Locate the cell with the specified text and output its [x, y] center coordinate. 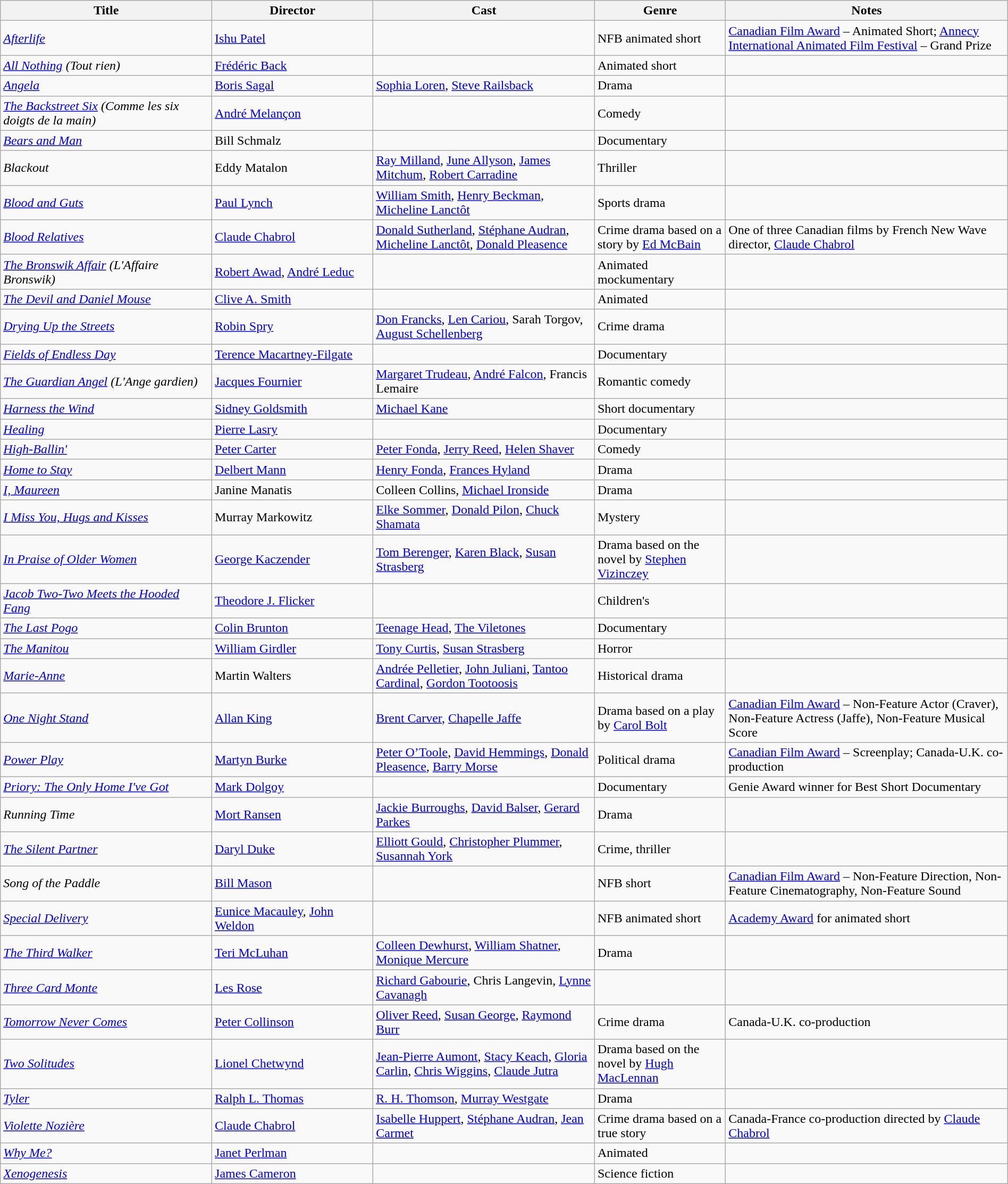
Robin Spry [292, 327]
The Guardian Angel (L'Ange gardien) [106, 382]
Tom Berenger, Karen Black, Susan Strasberg [484, 559]
Margaret Trudeau, André Falcon, Francis Lemaire [484, 382]
Xenogenesis [106, 1173]
William Smith, Henry Beckman, Micheline Lanctôt [484, 202]
The Silent Partner [106, 849]
Drying Up the Streets [106, 327]
Daryl Duke [292, 849]
The Devil and Daniel Mouse [106, 299]
I Miss You, Hugs and Kisses [106, 517]
Why Me? [106, 1153]
I, Maureen [106, 490]
Teenage Head, The Viletones [484, 628]
Michael Kane [484, 409]
Peter O’Toole, David Hemmings, Donald Pleasence, Barry Morse [484, 760]
Blackout [106, 168]
Canada-France co-production directed by Claude Chabrol [867, 1125]
Fields of Endless Day [106, 354]
Tony Curtis, Susan Strasberg [484, 648]
Drama based on the novel by Stephen Vizinczey [660, 559]
George Kaczender [292, 559]
Bill Mason [292, 884]
Teri McLuhan [292, 953]
Peter Collinson [292, 1022]
Marie-Anne [106, 676]
Les Rose [292, 987]
One of three Canadian films by French New Wave director, Claude Chabrol [867, 237]
Canadian Film Award – Screenplay; Canada-U.K. co-production [867, 760]
Crime, thriller [660, 849]
Paul Lynch [292, 202]
Academy Award for animated short [867, 918]
Janine Manatis [292, 490]
Murray Markowitz [292, 517]
James Cameron [292, 1173]
Tomorrow Never Comes [106, 1022]
Science fiction [660, 1173]
Romantic comedy [660, 382]
Elliott Gould, Christopher Plummer, Susannah York [484, 849]
Healing [106, 429]
Mark Dolgoy [292, 787]
Frédéric Back [292, 65]
Eunice Macauley, John Weldon [292, 918]
Lionel Chetwynd [292, 1064]
Jean-Pierre Aumont, Stacy Keach, Gloria Carlin, Chris Wiggins, Claude Jutra [484, 1064]
In Praise of Older Women [106, 559]
The Bronswik Affair (L'Affaire Bronswik) [106, 271]
Martyn Burke [292, 760]
Title [106, 11]
Historical drama [660, 676]
Colleen Collins, Michael Ironside [484, 490]
Janet Perlman [292, 1153]
Colin Brunton [292, 628]
Robert Awad, André Leduc [292, 271]
Afterlife [106, 38]
Children's [660, 601]
Canadian Film Award – Non-Feature Direction, Non-Feature Cinematography, Non-Feature Sound [867, 884]
Thriller [660, 168]
Mort Ransen [292, 814]
Andrée Pelletier, John Juliani, Tantoo Cardinal, Gordon Tootoosis [484, 676]
Notes [867, 11]
High-Ballin' [106, 449]
Harness the Wind [106, 409]
Mystery [660, 517]
All Nothing (Tout rien) [106, 65]
Don Francks, Len Cariou, Sarah Torgov, August Schellenberg [484, 327]
Eddy Matalon [292, 168]
R. H. Thomson, Murray Westgate [484, 1098]
Ishu Patel [292, 38]
Genie Award winner for Best Short Documentary [867, 787]
Boris Sagal [292, 86]
Running Time [106, 814]
Terence Macartney-Filgate [292, 354]
Three Card Monte [106, 987]
Jackie Burroughs, David Balser, Gerard Parkes [484, 814]
Theodore J. Flicker [292, 601]
Oliver Reed, Susan George, Raymond Burr [484, 1022]
William Girdler [292, 648]
Clive A. Smith [292, 299]
Two Solitudes [106, 1064]
Drama based on the novel by Hugh MacLennan [660, 1064]
Tyler [106, 1098]
Crime drama based on a story by Ed McBain [660, 237]
Allan King [292, 718]
Drama based on a play by Carol Bolt [660, 718]
Short documentary [660, 409]
André Melançon [292, 113]
Bill Schmalz [292, 140]
Political drama [660, 760]
Delbert Mann [292, 470]
The Last Pogo [106, 628]
Special Delivery [106, 918]
Martin Walters [292, 676]
Jacques Fournier [292, 382]
NFB short [660, 884]
Animated mockumentary [660, 271]
Canadian Film Award – Animated Short; Annecy International Animated Film Festival – Grand Prize [867, 38]
Henry Fonda, Frances Hyland [484, 470]
Peter Fonda, Jerry Reed, Helen Shaver [484, 449]
The Third Walker [106, 953]
Animated short [660, 65]
Blood and Guts [106, 202]
Crime drama based on a true story [660, 1125]
Elke Sommer, Donald Pilon, Chuck Shamata [484, 517]
Home to Stay [106, 470]
Canadian Film Award – Non-Feature Actor (Craver), Non-Feature Actress (Jaffe), Non-Feature Musical Score [867, 718]
Sidney Goldsmith [292, 409]
Bears and Man [106, 140]
Donald Sutherland, Stéphane Audran, Micheline Lanctôt, Donald Pleasence [484, 237]
Jacob Two-Two Meets the Hooded Fang [106, 601]
Colleen Dewhurst, William Shatner, Monique Mercure [484, 953]
Director [292, 11]
Ralph L. Thomas [292, 1098]
Blood Relatives [106, 237]
Angela [106, 86]
Canada-U.K. co-production [867, 1022]
Ray Milland, June Allyson, James Mitchum, Robert Carradine [484, 168]
Pierre Lasry [292, 429]
The Manitou [106, 648]
Isabelle Huppert, Stéphane Audran, Jean Carmet [484, 1125]
Song of the Paddle [106, 884]
Priory: The Only Home I've Got [106, 787]
Power Play [106, 760]
Brent Carver, Chapelle Jaffe [484, 718]
Horror [660, 648]
One Night Stand [106, 718]
Peter Carter [292, 449]
Richard Gabourie, Chris Langevin, Lynne Cavanagh [484, 987]
Violette Nozière [106, 1125]
Sophia Loren, Steve Railsback [484, 86]
The Backstreet Six (Comme les six doigts de la main) [106, 113]
Sports drama [660, 202]
Genre [660, 11]
Cast [484, 11]
